Return the (X, Y) coordinate for the center point of the cell that contains the specified text.  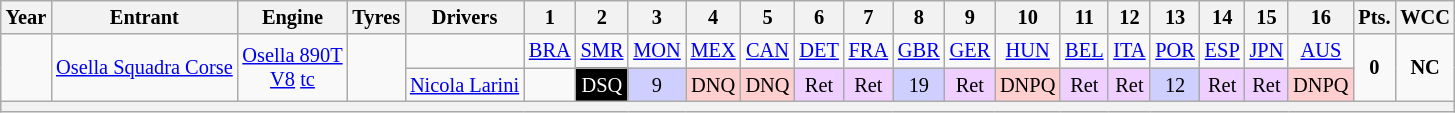
19 (919, 85)
15 (1267, 17)
Osella 890TV8 tc (293, 68)
CAN (768, 51)
NC (1425, 68)
1 (550, 17)
ITA (1129, 51)
6 (818, 17)
13 (1174, 17)
JPN (1267, 51)
Entrant (144, 17)
Year (26, 17)
MEX (714, 51)
11 (1084, 17)
16 (1320, 17)
5 (768, 17)
MON (656, 51)
Osella Squadra Corse (144, 68)
4 (714, 17)
HUN (1028, 51)
ESP (1222, 51)
10 (1028, 17)
BEL (1084, 51)
WCC (1425, 17)
FRA (868, 51)
GBR (919, 51)
Nicola Larini (464, 85)
Pts. (1374, 17)
Tyres (376, 17)
8 (919, 17)
DSQ (602, 85)
GER (970, 51)
DET (818, 51)
SMR (602, 51)
7 (868, 17)
2 (602, 17)
3 (656, 17)
0 (1374, 68)
AUS (1320, 51)
14 (1222, 17)
Engine (293, 17)
BRA (550, 51)
POR (1174, 51)
Drivers (464, 17)
